Identify which cell holds the provided text, then report its (X, Y) central coordinate. 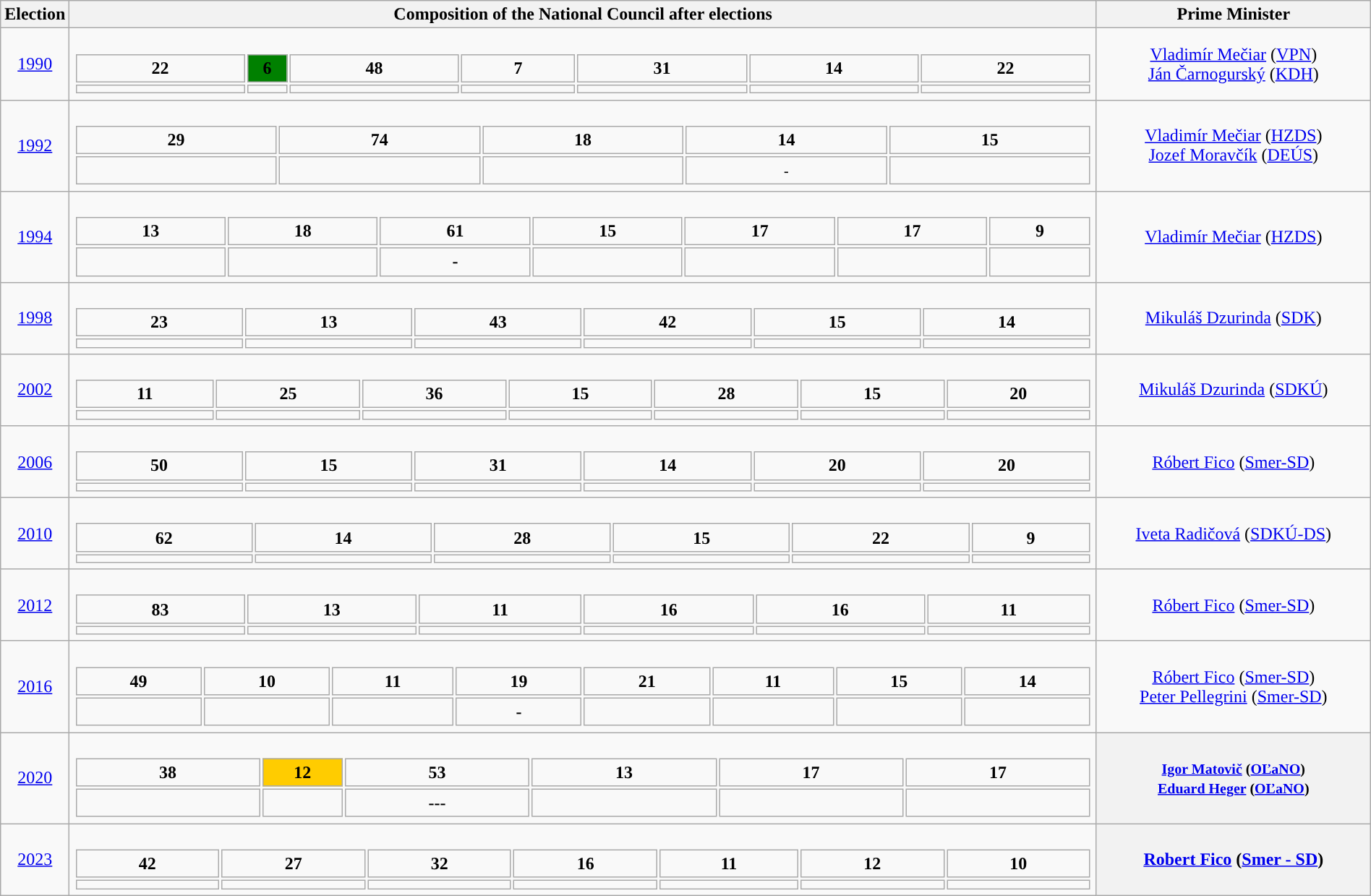
7 (518, 68)
Election (35, 14)
25 (288, 394)
29 74 18 14 15 - (583, 145)
2012 (35, 605)
Mikuláš Dzurinda (SDKÚ) (1234, 391)
62 (163, 537)
1998 (35, 318)
Róbert Fico (Smer-SD)Peter Pellegrini (Smer-SD) (1234, 686)
1992 (35, 145)
38 (168, 772)
Vladimír Mečiar (VPN)Ján Čarnogurský (KDH) (1234, 64)
2006 (35, 461)
Prime Minister (1234, 14)
2016 (35, 686)
Iveta Radičová (SDKÚ-DS) (1234, 534)
29 (176, 140)
Igor Matovič (OĽaNO)Eduard Heger (OĽaNO) (1234, 777)
22 6 48 7 31 14 22 (583, 64)
50 (159, 466)
23 (159, 323)
49 (138, 681)
2023 (35, 859)
36 (434, 394)
83 (160, 610)
19 (518, 681)
13 18 61 15 17 17 9 - (583, 236)
11 25 36 15 28 15 20 (583, 391)
21 (647, 681)
27 (294, 863)
Mikuláš Dzurinda (SDK) (1234, 318)
Composition of the National Council after elections (583, 14)
49 10 11 19 21 11 15 14 - (583, 686)
23 13 43 42 15 14 (583, 318)
42 27 32 16 11 12 10 (583, 859)
--- (437, 803)
6 (268, 68)
48 (374, 68)
2010 (35, 534)
83 13 11 16 16 11 (583, 605)
43 (497, 323)
1994 (35, 236)
Robert Fico (Smer - SD) (1234, 859)
2020 (35, 777)
Vladimír Mečiar (HZDS)Jozef Moravčík (DEÚS) (1234, 145)
Vladimír Mečiar (HZDS) (1234, 236)
38 12 53 13 17 17 --- (583, 777)
1990 (35, 64)
74 (380, 140)
50 15 31 14 20 20 (583, 461)
32 (440, 863)
61 (456, 231)
2002 (35, 391)
53 (437, 772)
62 14 28 15 22 9 (583, 534)
